Capture the cell that displays the provided text and extract its [x, y] central coordinate. 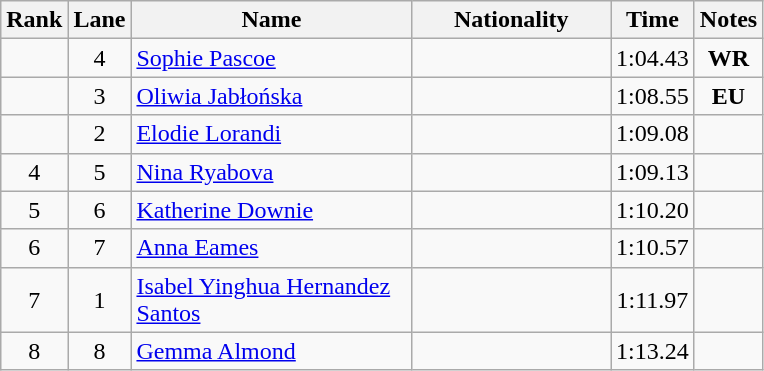
1:10.57 [653, 248]
Sophie Pascoe [272, 58]
1:04.43 [653, 58]
Isabel Yinghua Hernandez Santos [272, 300]
1:13.24 [653, 351]
1:09.08 [653, 134]
1:09.13 [653, 172]
Rank [34, 20]
Notes [728, 20]
Anna Eames [272, 248]
1:10.20 [653, 210]
Time [653, 20]
EU [728, 96]
Katherine Downie [272, 210]
Elodie Lorandi [272, 134]
1 [100, 300]
1:11.97 [653, 300]
Nina Ryabova [272, 172]
WR [728, 58]
3 [100, 96]
Name [272, 20]
Gemma Almond [272, 351]
Lane [100, 20]
Oliwia Jabłońska [272, 96]
2 [100, 134]
Nationality [512, 20]
1:08.55 [653, 96]
